From the cell containing the given text, extract its center point as [x, y] coordinate. 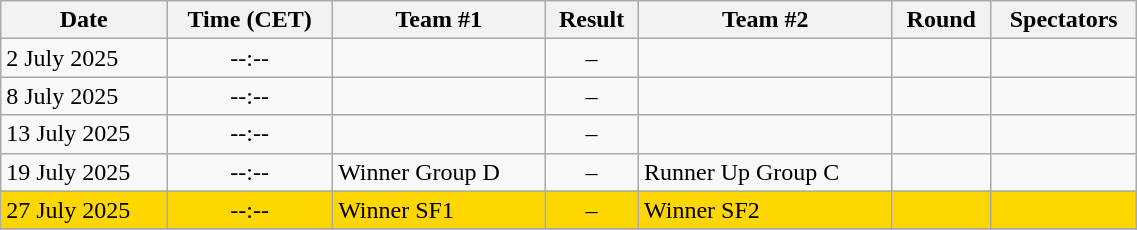
Team #2 [766, 20]
Winner Group D [439, 172]
2 July 2025 [84, 58]
Team #1 [439, 20]
Spectators [1064, 20]
Runner Up Group C [766, 172]
Winner SF2 [766, 210]
Time (CET) [250, 20]
Round [942, 20]
27 July 2025 [84, 210]
Date [84, 20]
Result [592, 20]
13 July 2025 [84, 134]
8 July 2025 [84, 96]
Winner SF1 [439, 210]
19 July 2025 [84, 172]
